Determine the (X, Y) coordinate at the center of the cell enclosing the given text.  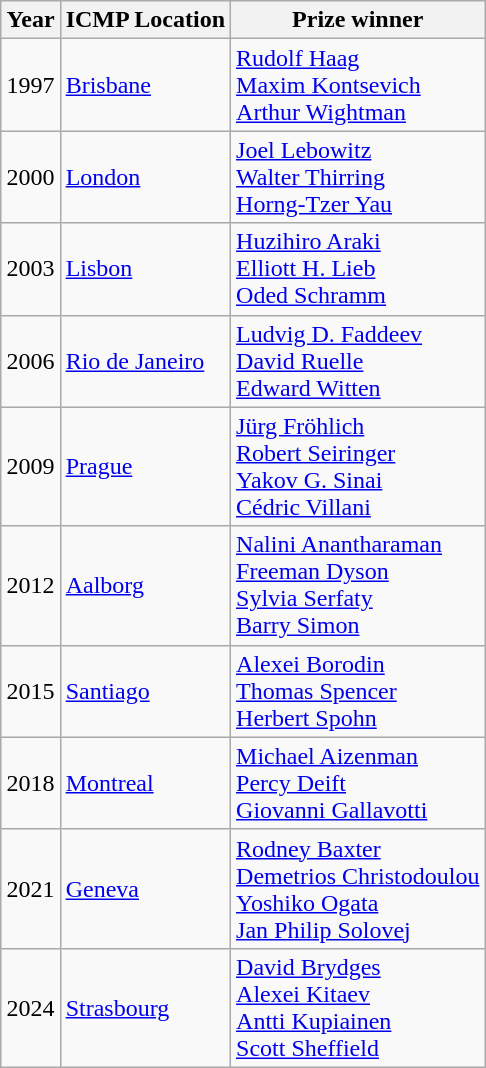
2000 (30, 177)
Montreal (145, 783)
2021 (30, 888)
Brisbane (145, 85)
Lisbon (145, 269)
Year (30, 20)
Strasbourg (145, 1008)
2015 (30, 691)
ICMP Location (145, 20)
2003 (30, 269)
David Brydges Alexei Kitaev Antti Kupiainen Scott Sheffield (358, 1008)
London (145, 177)
Joel Lebowitz Walter Thirring Horng-Tzer Yau (358, 177)
Santiago (145, 691)
2012 (30, 586)
2018 (30, 783)
Ludvig D. Faddeev David Ruelle Edward Witten (358, 361)
Geneva (145, 888)
Nalini Anantharaman Freeman Dyson Sylvia Serfaty Barry Simon (358, 586)
2006 (30, 361)
Aalborg (145, 586)
Jürg Fröhlich Robert Seiringer Yakov G. Sinai Cédric Villani (358, 466)
Prize winner (358, 20)
1997 (30, 85)
Rio de Janeiro (145, 361)
Alexei Borodin Thomas Spencer Herbert Spohn (358, 691)
Prague (145, 466)
Rodney Baxter Demetrios Christodoulou Yoshiko Ogata Jan Philip Solovej (358, 888)
Huzihiro Araki Elliott H. Lieb Oded Schramm (358, 269)
2024 (30, 1008)
Michael Aizenman Percy Deift Giovanni Gallavotti (358, 783)
Rudolf Haag Maxim Kontsevich Arthur Wightman (358, 85)
2009 (30, 466)
